Provide the [X, Y] coordinate of the cell's center where the given text is located.  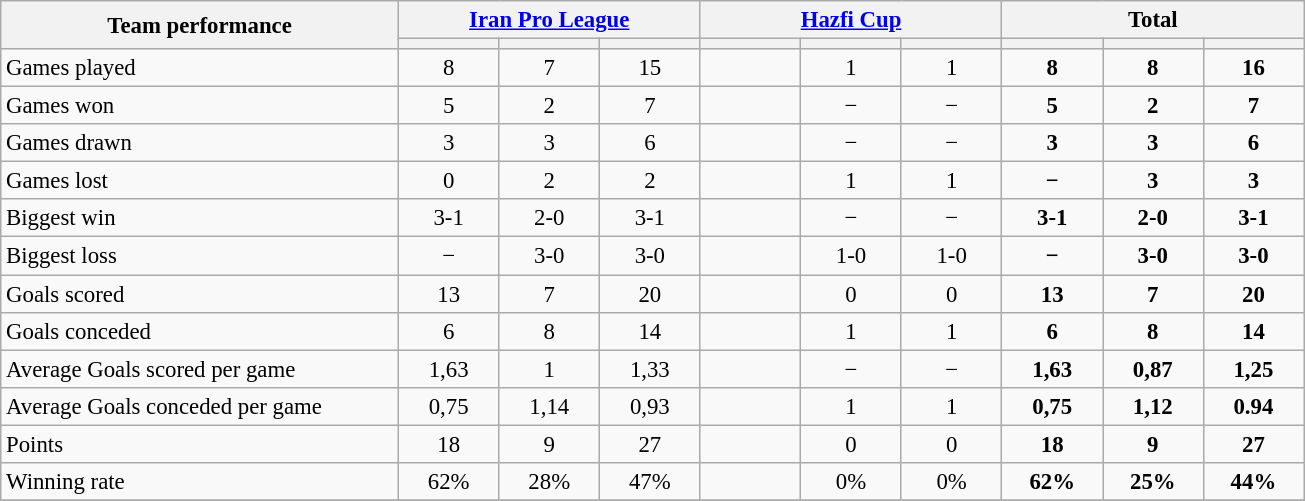
0,93 [650, 406]
Games drawn [200, 143]
Average Goals scored per game [200, 369]
Goals conceded [200, 331]
Hazfi Cup [851, 20]
Average Goals conceded per game [200, 406]
Games lost [200, 181]
47% [650, 482]
1,33 [650, 369]
Points [200, 444]
Goals scored [200, 294]
44% [1254, 482]
15 [650, 68]
Games won [200, 106]
Games played [200, 68]
16 [1254, 68]
25% [1152, 482]
1,14 [550, 406]
Iran Pro League [549, 20]
Biggest win [200, 219]
1,25 [1254, 369]
0,87 [1152, 369]
Total [1153, 20]
1,12 [1152, 406]
Biggest loss [200, 256]
Winning rate [200, 482]
28% [550, 482]
0.94 [1254, 406]
Team performance [200, 25]
